Determine the (X, Y) coordinate at the center of the cell enclosing the given text.  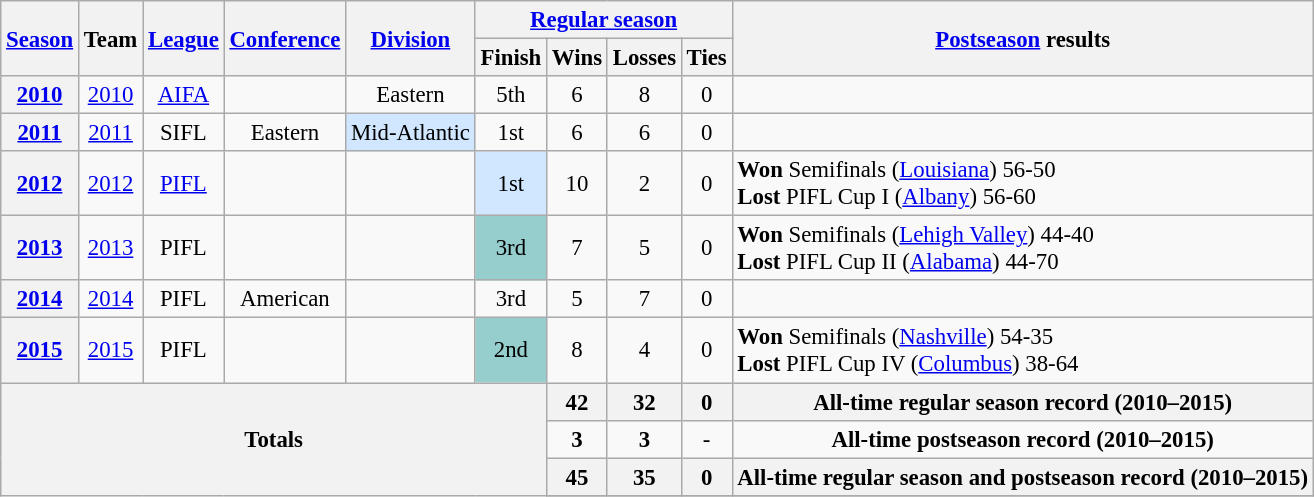
Conference (285, 38)
AIFA (184, 95)
Mid-Atlantic (411, 133)
35 (644, 477)
42 (578, 402)
Postseason results (1022, 38)
- (706, 439)
All-time regular season and postseason record (2010–2015) (1022, 477)
Season (40, 38)
Won Semifinals (Lehigh Valley) 44-40Lost PIFL Cup II (Alabama) 44-70 (1022, 248)
Totals (274, 440)
Won Semifinals (Louisiana) 56-50Lost PIFL Cup I (Albany) 56-60 (1022, 184)
League (184, 38)
45 (578, 477)
Division (411, 38)
Finish (510, 58)
2nd (510, 350)
10 (578, 184)
5th (510, 95)
32 (644, 402)
4 (644, 350)
Losses (644, 58)
Won Semifinals (Nashville) 54-35Lost PIFL Cup IV (Columbus) 38-64 (1022, 350)
Regular season (604, 20)
2 (644, 184)
All-time postseason record (2010–2015) (1022, 439)
SIFL (184, 133)
Ties (706, 58)
American (285, 299)
All-time regular season record (2010–2015) (1022, 402)
Wins (578, 58)
Team (110, 38)
